From the cell containing the given text, extract its center point as [X, Y] coordinate. 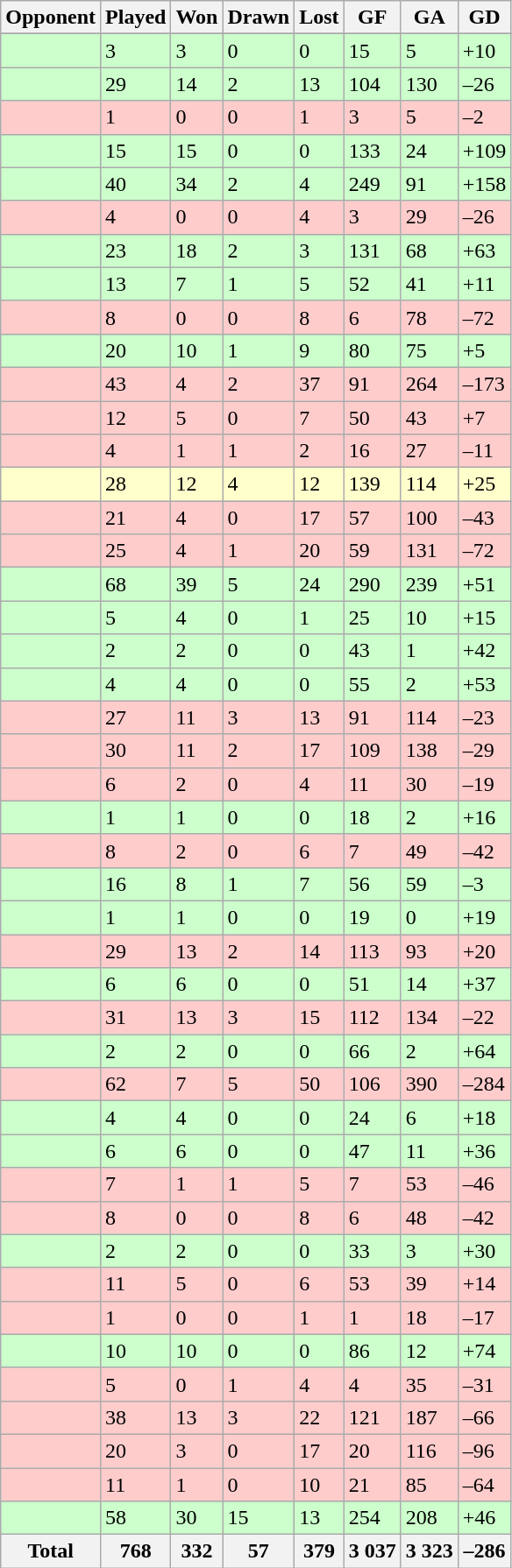
+53 [484, 684]
+16 [484, 817]
264 [430, 384]
37 [319, 384]
121 [372, 1417]
38 [136, 1417]
+36 [484, 1151]
+5 [484, 350]
22 [319, 1417]
–96 [484, 1451]
55 [372, 684]
80 [372, 350]
Opponent [51, 18]
–31 [484, 1384]
GF [372, 18]
23 [136, 251]
9 [319, 350]
Played [136, 18]
62 [136, 1084]
+37 [484, 985]
+109 [484, 151]
187 [430, 1417]
332 [196, 1551]
+51 [484, 584]
106 [372, 1084]
47 [372, 1151]
+14 [484, 1284]
31 [136, 1018]
33 [372, 1251]
390 [430, 1084]
34 [196, 184]
85 [430, 1485]
–43 [484, 518]
Lost [319, 18]
3 323 [430, 1551]
–64 [484, 1485]
+10 [484, 51]
48 [430, 1218]
+18 [484, 1118]
–19 [484, 784]
+20 [484, 950]
+7 [484, 418]
+64 [484, 1051]
134 [430, 1018]
+25 [484, 484]
+46 [484, 1518]
+11 [484, 284]
–2 [484, 117]
40 [136, 184]
109 [372, 751]
–284 [484, 1084]
112 [372, 1018]
–11 [484, 451]
93 [430, 950]
290 [372, 584]
100 [430, 518]
+15 [484, 618]
133 [372, 151]
+74 [484, 1351]
139 [372, 484]
–22 [484, 1018]
86 [372, 1351]
49 [430, 851]
Total [51, 1551]
138 [430, 751]
19 [372, 917]
41 [430, 284]
56 [372, 884]
–173 [484, 384]
379 [319, 1551]
GA [430, 18]
–17 [484, 1317]
GD [484, 18]
768 [136, 1551]
+158 [484, 184]
58 [136, 1518]
208 [430, 1518]
–3 [484, 884]
130 [430, 84]
–29 [484, 751]
113 [372, 950]
–286 [484, 1551]
52 [372, 284]
3 037 [372, 1551]
+42 [484, 651]
Drawn [259, 18]
116 [430, 1451]
Won [196, 18]
66 [372, 1051]
–23 [484, 717]
+63 [484, 251]
249 [372, 184]
–46 [484, 1184]
35 [430, 1384]
+19 [484, 917]
28 [136, 484]
51 [372, 985]
75 [430, 350]
+30 [484, 1251]
–66 [484, 1417]
104 [372, 84]
254 [372, 1518]
78 [430, 317]
239 [430, 584]
